Determine the [x, y] coordinate at the center of the cell enclosing the given text.  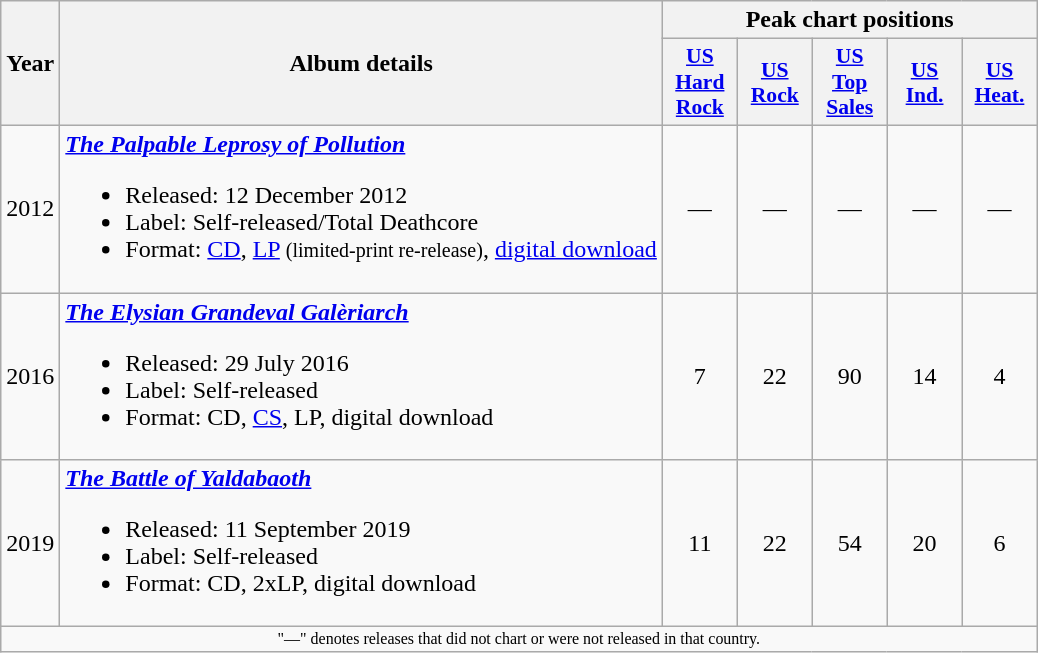
Year [30, 64]
Peak chart positions [850, 20]
4 [1000, 376]
11 [700, 544]
6 [1000, 544]
2012 [30, 208]
USRock [774, 82]
20 [924, 544]
USHard Rock [700, 82]
2016 [30, 376]
"—" denotes releases that did not chart or were not released in that country. [519, 639]
The Elysian Grandeval GalèriarchReleased: 29 July 2016Label: Self-releasedFormat: CD, CS, LP, digital download [362, 376]
14 [924, 376]
7 [700, 376]
The Battle of YaldabaothReleased: 11 September 2019Label: Self-releasedFormat: CD, 2xLP, digital download [362, 544]
USHeat. [1000, 82]
54 [850, 544]
USInd. [924, 82]
2019 [30, 544]
Album details [362, 64]
USTop Sales [850, 82]
90 [850, 376]
